Capture the cell that displays the provided text and extract its [x, y] central coordinate. 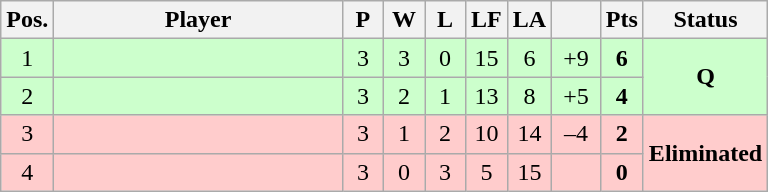
Pos. [28, 20]
8 [529, 96]
+5 [576, 96]
+9 [576, 58]
–4 [576, 134]
Pts [622, 20]
W [404, 20]
10 [487, 134]
14 [529, 134]
P [362, 20]
Player [198, 20]
Status [705, 20]
Eliminated [705, 153]
LA [529, 20]
13 [487, 96]
L [444, 20]
5 [487, 172]
Q [705, 77]
LF [487, 20]
